Determine the (x, y) coordinate at the center of the cell enclosing the given text.  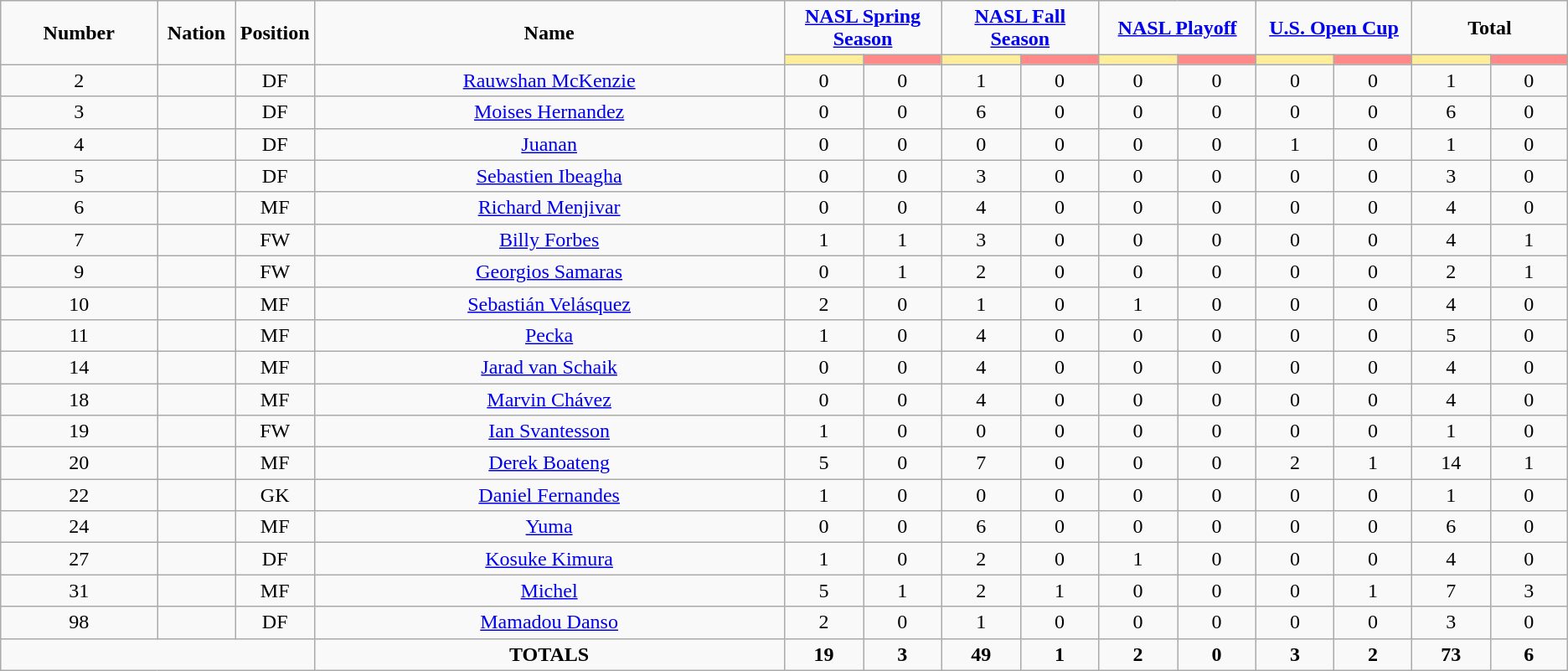
Pecka (549, 335)
Sebastián Velásquez (549, 303)
Daniel Fernandes (549, 495)
Sebastien Ibeagha (549, 176)
10 (79, 303)
Georgios Samaras (549, 271)
27 (79, 559)
Position (275, 33)
49 (981, 654)
Juanan (549, 144)
Mamadou Danso (549, 622)
9 (79, 271)
73 (1451, 654)
Yuma (549, 527)
18 (79, 400)
22 (79, 495)
Total (1490, 28)
NASL Playoff (1178, 28)
NASL Spring Season (863, 28)
Nation (197, 33)
Richard Menjivar (549, 208)
Kosuke Kimura (549, 559)
20 (79, 463)
Ian Svantesson (549, 431)
Jarad van Schaik (549, 367)
Michel (549, 591)
Name (549, 33)
24 (79, 527)
Moises Hernandez (549, 112)
Rauwshan McKenzie (549, 80)
11 (79, 335)
Number (79, 33)
Derek Boateng (549, 463)
98 (79, 622)
NASL Fall Season (1020, 28)
U.S. Open Cup (1334, 28)
GK (275, 495)
Billy Forbes (549, 240)
Marvin Chávez (549, 400)
31 (79, 591)
TOTALS (549, 654)
